Return (X, Y) of the center of cell containing provided text 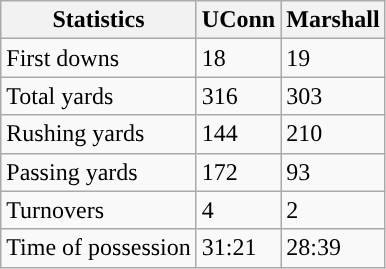
Rushing yards (99, 134)
First downs (99, 58)
172 (238, 172)
18 (238, 58)
31:21 (238, 248)
Marshall (333, 20)
2 (333, 210)
Total yards (99, 96)
4 (238, 210)
Turnovers (99, 210)
144 (238, 134)
210 (333, 134)
Statistics (99, 20)
UConn (238, 20)
316 (238, 96)
28:39 (333, 248)
303 (333, 96)
19 (333, 58)
Time of possession (99, 248)
93 (333, 172)
Passing yards (99, 172)
